Capture the cell that displays the provided text and extract its (X, Y) central coordinate. 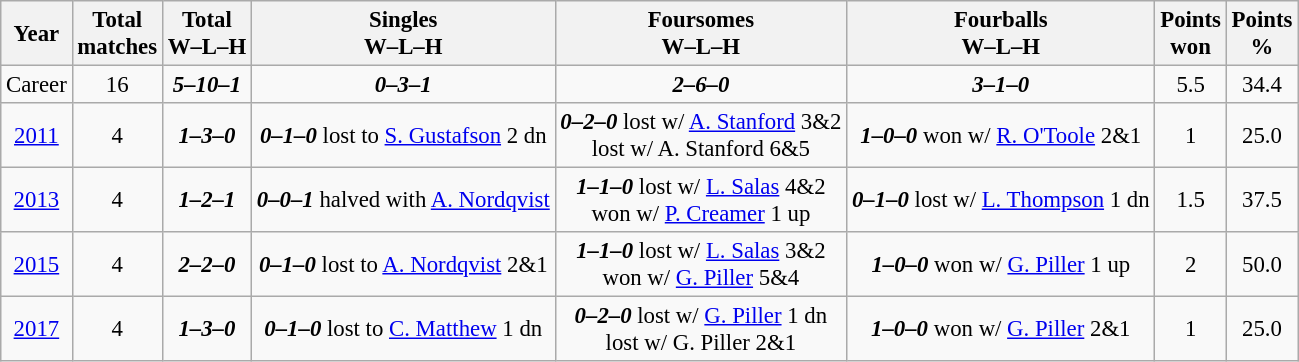
2–2–0 (206, 264)
2017 (36, 330)
0–2–0 lost w/ A. Stanford 3&2lost w/ A. Stanford 6&5 (701, 136)
0–1–0 lost to C. Matthew 1 dn (403, 330)
1.5 (1190, 200)
0–1–0 lost w/ L. Thompson 1 dn (1001, 200)
16 (117, 85)
1–1–0 lost w/ L. Salas 3&2won w/ G. Piller 5&4 (701, 264)
5–10–1 (206, 85)
50.0 (1262, 264)
2–6–0 (701, 85)
FoursomesW–L–H (701, 34)
34.4 (1262, 85)
37.5 (1262, 200)
0–3–1 (403, 85)
Totalmatches (117, 34)
1–0–0 won w/ G. Piller 2&1 (1001, 330)
FourballsW–L–H (1001, 34)
5.5 (1190, 85)
3–1–0 (1001, 85)
Pointswon (1190, 34)
2015 (36, 264)
Year (36, 34)
1–0–0 won w/ R. O'Toole 2&1 (1001, 136)
0–1–0 lost to A. Nordqvist 2&1 (403, 264)
2011 (36, 136)
0–0–1 halved with A. Nordqvist (403, 200)
2013 (36, 200)
1–2–1 (206, 200)
2 (1190, 264)
1–0–0 won w/ G. Piller 1 up (1001, 264)
Career (36, 85)
Points% (1262, 34)
0–1–0 lost to S. Gustafson 2 dn (403, 136)
0–2–0 lost w/ G. Piller 1 dnlost w/ G. Piller 2&1 (701, 330)
SinglesW–L–H (403, 34)
TotalW–L–H (206, 34)
1–1–0 lost w/ L. Salas 4&2won w/ P. Creamer 1 up (701, 200)
